Capture the cell that displays the provided text and extract its [X, Y] central coordinate. 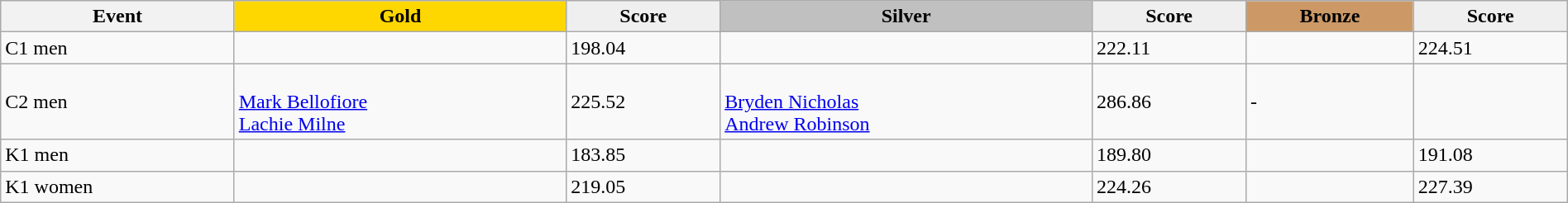
Mark BellofioreLachie Milne [400, 101]
C1 men [117, 48]
Bryden NicholasAndrew Robinson [906, 101]
227.39 [1490, 186]
222.11 [1169, 48]
224.51 [1490, 48]
224.26 [1169, 186]
Silver [906, 17]
191.08 [1490, 155]
198.04 [643, 48]
Gold [400, 17]
Bronze [1330, 17]
Event [117, 17]
225.52 [643, 101]
C2 men [117, 101]
189.80 [1169, 155]
219.05 [643, 186]
286.86 [1169, 101]
K1 women [117, 186]
K1 men [117, 155]
183.85 [643, 155]
- [1330, 101]
